Find where the given text appears and provide that cell's center as [X, Y] coordinate. 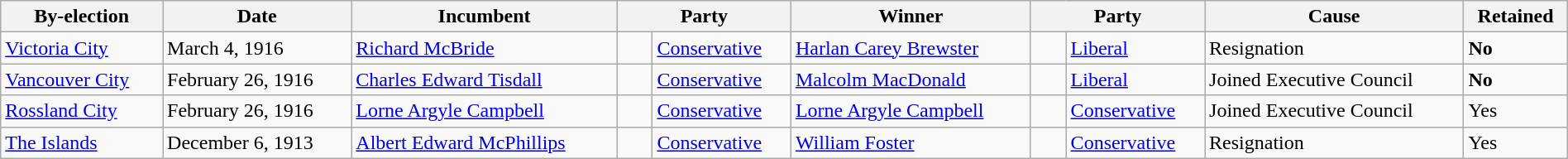
Charles Edward Tisdall [485, 79]
Cause [1335, 17]
Incumbent [485, 17]
Winner [911, 17]
Albert Edward McPhillips [485, 142]
Harlan Carey Brewster [911, 48]
The Islands [82, 142]
Victoria City [82, 48]
December 6, 1913 [257, 142]
Vancouver City [82, 79]
Date [257, 17]
March 4, 1916 [257, 48]
Rossland City [82, 111]
Malcolm MacDonald [911, 79]
By-election [82, 17]
Richard McBride [485, 48]
Retained [1515, 17]
William Foster [911, 142]
